Identify which cell holds the provided text, then report its (X, Y) central coordinate. 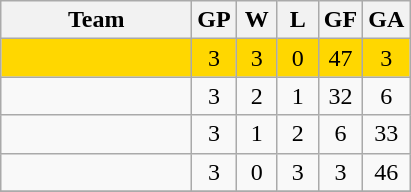
GP (214, 20)
33 (386, 134)
46 (386, 172)
32 (340, 96)
GF (340, 20)
GA (386, 20)
47 (340, 58)
Team (96, 20)
W (256, 20)
L (298, 20)
